Detect which cell encompasses the target text, then output its [x, y] center coordinate. 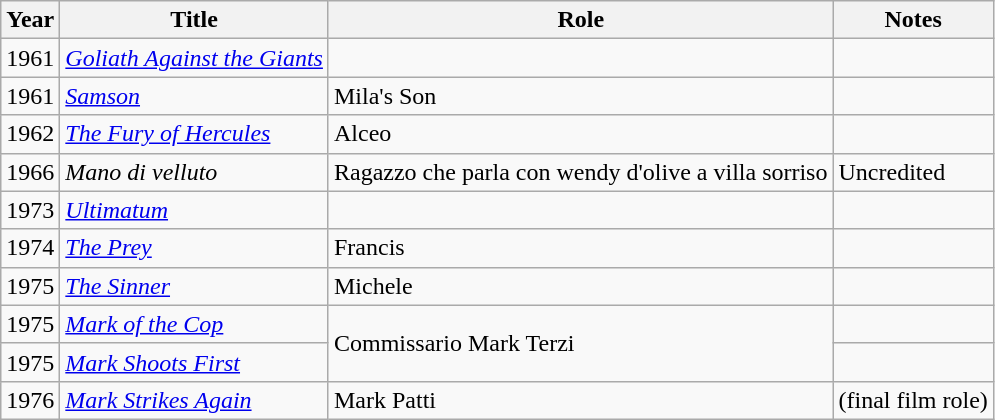
Ragazzo che parla con wendy d'olive a villa sorriso [580, 172]
1962 [30, 134]
Goliath Against the Giants [194, 58]
1974 [30, 248]
The Prey [194, 248]
Michele [580, 286]
Year [30, 20]
Ultimatum [194, 210]
Mark Strikes Again [194, 400]
Francis [580, 248]
Mila's Son [580, 96]
(final film role) [913, 400]
Uncredited [913, 172]
The Fury of Hercules [194, 134]
Commissario Mark Terzi [580, 343]
Alceo [580, 134]
Samson [194, 96]
1966 [30, 172]
1976 [30, 400]
The Sinner [194, 286]
Mano di velluto [194, 172]
Notes [913, 20]
Mark Patti [580, 400]
Mark of the Cop [194, 324]
Title [194, 20]
1973 [30, 210]
Mark Shoots First [194, 362]
Role [580, 20]
